Return (X, Y) of the center of cell containing provided text 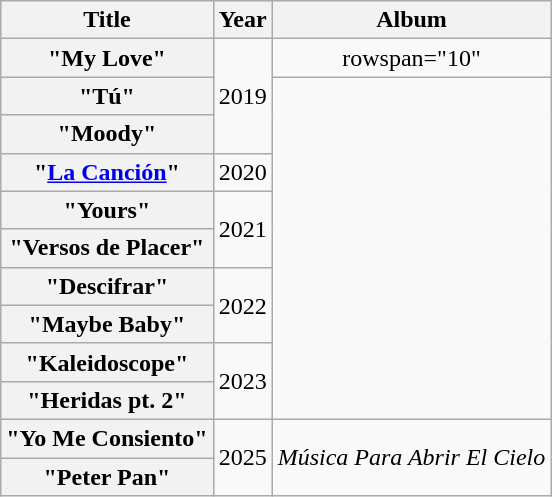
"Yo Me Consiento" (107, 438)
2020 (242, 172)
"Kaleidoscope" (107, 362)
"Yours" (107, 210)
"Moody" (107, 134)
2019 (242, 96)
"Versos de Placer" (107, 248)
2023 (242, 381)
Year (242, 20)
"Maybe Baby" (107, 324)
"Peter Pan" (107, 477)
"Heridas pt. 2" (107, 400)
2025 (242, 457)
Música Para Abrir El Cielo (412, 457)
2021 (242, 229)
2022 (242, 305)
Title (107, 20)
"Descifrar" (107, 286)
"La Canción" (107, 172)
"Tú" (107, 96)
Album (412, 20)
"My Love" (107, 58)
rowspan="10" (412, 58)
